Capture the cell that displays the provided text and extract its (X, Y) central coordinate. 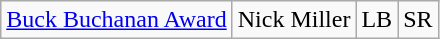
Buck Buchanan Award (116, 20)
SR (418, 20)
LB (377, 20)
Nick Miller (294, 20)
